Capture the cell that displays the provided text and extract its [X, Y] central coordinate. 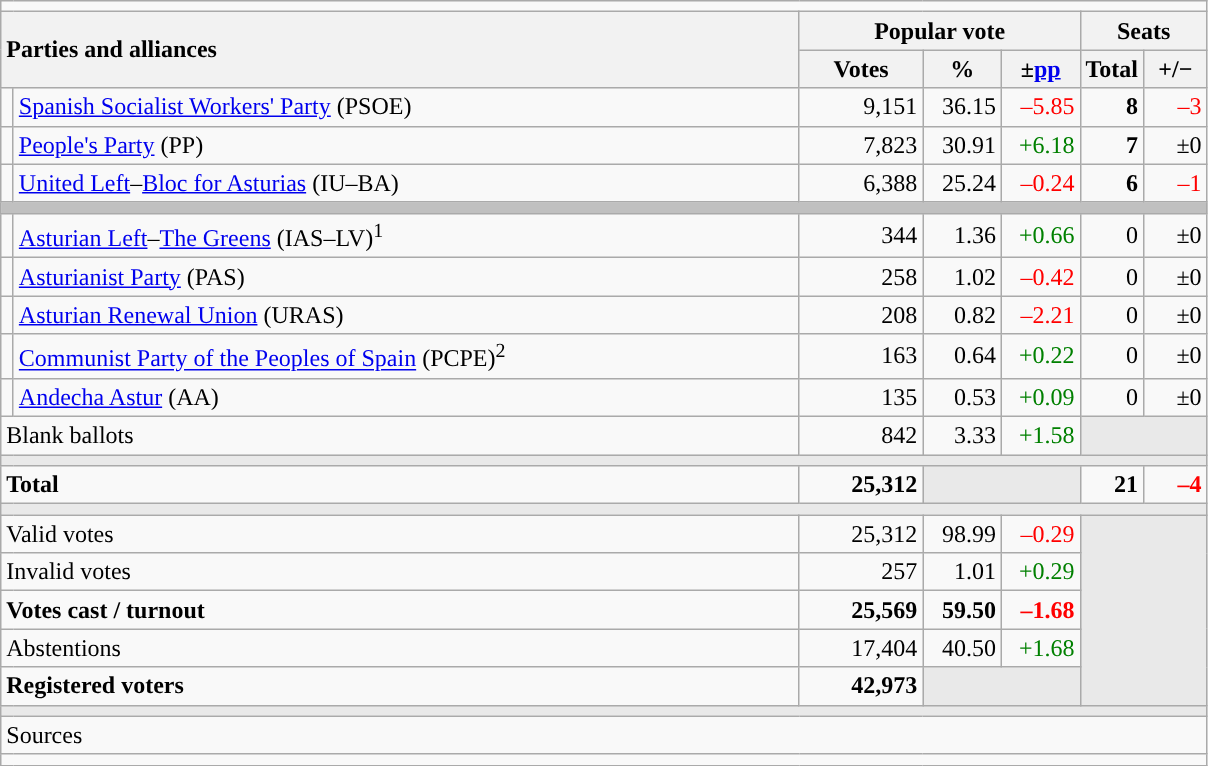
Sources [604, 735]
United Left–Bloc for Asturias (IU–BA) [406, 183]
–2.21 [1040, 315]
–3 [1176, 107]
0.53 [962, 397]
1.36 [962, 236]
7 [1112, 145]
0.82 [962, 315]
–0.42 [1040, 277]
1.02 [962, 277]
+/− [1176, 69]
25,569 [861, 610]
135 [861, 397]
Votes [861, 69]
% [962, 69]
25.24 [962, 183]
+0.22 [1040, 356]
40.50 [962, 648]
Asturian Left–The Greens (IAS–LV)1 [406, 236]
Votes cast / turnout [400, 610]
Invalid votes [400, 572]
–4 [1176, 485]
163 [861, 356]
0.64 [962, 356]
+6.18 [1040, 145]
+0.66 [1040, 236]
+1.58 [1040, 435]
Blank ballots [400, 435]
+0.09 [1040, 397]
–5.85 [1040, 107]
Communist Party of the Peoples of Spain (PCPE)2 [406, 356]
+1.68 [1040, 648]
59.50 [962, 610]
344 [861, 236]
Asturian Renewal Union (URAS) [406, 315]
208 [861, 315]
–1 [1176, 183]
42,973 [861, 686]
21 [1112, 485]
±pp [1040, 69]
Asturianist Party (PAS) [406, 277]
842 [861, 435]
Spanish Socialist Workers' Party (PSOE) [406, 107]
17,404 [861, 648]
6,388 [861, 183]
3.33 [962, 435]
1.01 [962, 572]
9,151 [861, 107]
Popular vote [940, 31]
Abstentions [400, 648]
–0.29 [1040, 534]
Registered voters [400, 686]
Seats [1144, 31]
Andecha Astur (AA) [406, 397]
30.91 [962, 145]
36.15 [962, 107]
257 [861, 572]
98.99 [962, 534]
People's Party (PP) [406, 145]
Valid votes [400, 534]
7,823 [861, 145]
–1.68 [1040, 610]
–0.24 [1040, 183]
258 [861, 277]
+0.29 [1040, 572]
Parties and alliances [400, 50]
8 [1112, 107]
6 [1112, 183]
